Output the (x, y) coordinate of the center of the cell containing the given text.  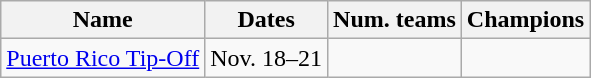
Dates (266, 20)
Puerto Rico Tip-Off (103, 58)
Nov. 18–21 (266, 58)
Champions (525, 20)
Num. teams (395, 20)
Name (103, 20)
